Detect which cell encompasses the target text, then output its [x, y] center coordinate. 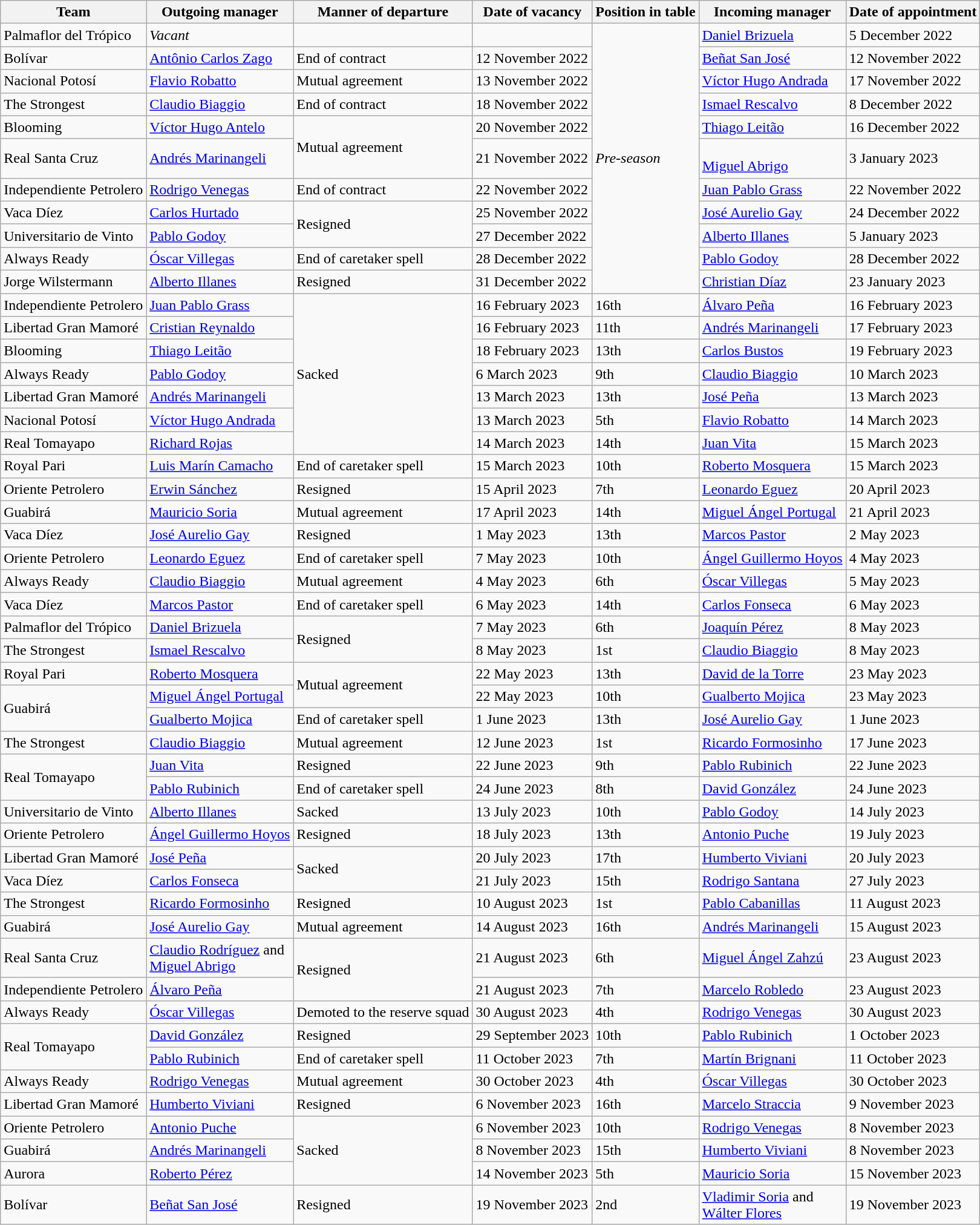
18 November 2022 [532, 104]
19 February 2023 [913, 351]
Claudio Rodríguez and Miguel Abrigo [220, 957]
Martín Brignani [772, 1059]
Rodrigo Santana [772, 881]
29 September 2023 [532, 1035]
6 March 2023 [532, 374]
2 May 2023 [913, 535]
12 June 2023 [532, 743]
11 August 2023 [913, 904]
17 February 2023 [913, 328]
2nd [645, 1204]
Marcelo Straccia [772, 1105]
5 May 2023 [913, 581]
Date of vacancy [532, 12]
8 December 2022 [913, 104]
Cristian Reynaldo [220, 328]
Incoming manager [772, 12]
Christian Díaz [772, 281]
Demoted to the reserve squad [383, 1012]
21 November 2022 [532, 159]
20 April 2023 [913, 489]
Manner of departure [383, 12]
Roberto Pérez [220, 1174]
13 July 2023 [532, 812]
18 July 2023 [532, 835]
24 December 2022 [913, 212]
Aurora [74, 1174]
Team [74, 12]
14 August 2023 [532, 927]
14 July 2023 [913, 812]
27 December 2022 [532, 235]
10 August 2023 [532, 904]
5 December 2022 [913, 35]
Outgoing manager [220, 12]
18 February 2023 [532, 351]
Date of appointment [913, 12]
Pre-season [645, 159]
Position in table [645, 12]
Marcelo Robledo [772, 989]
17th [645, 858]
17 April 2023 [532, 512]
Joaquín Pérez [772, 627]
Carlos Hurtado [220, 212]
5 January 2023 [913, 235]
21 July 2023 [532, 881]
10 March 2023 [913, 374]
23 January 2023 [913, 281]
27 July 2023 [913, 881]
Richard Rojas [220, 443]
16 December 2022 [913, 127]
Carlos Bustos [772, 351]
13 November 2022 [532, 81]
17 June 2023 [913, 743]
8th [645, 789]
17 November 2022 [913, 81]
21 April 2023 [913, 512]
9 November 2023 [913, 1105]
Pablo Cabanillas [772, 904]
3 January 2023 [913, 159]
Víctor Hugo Antelo [220, 127]
11th [645, 328]
19 July 2023 [913, 835]
15 August 2023 [913, 927]
David de la Torre [772, 674]
15 November 2023 [913, 1174]
25 November 2022 [532, 212]
31 December 2022 [532, 281]
Erwin Sánchez [220, 489]
Miguel Ángel Zahzú [772, 957]
Luis Marín Camacho [220, 466]
Miguel Abrigo [772, 159]
1 October 2023 [913, 1035]
Vacant [220, 35]
Antônio Carlos Zago [220, 58]
20 November 2022 [532, 127]
Jorge Wilstermann [74, 281]
14 November 2023 [532, 1174]
Vladimir Soria and Wálter Flores [772, 1204]
15 April 2023 [532, 489]
1 May 2023 [532, 535]
